Determine the (x, y) coordinate at the center of the cell enclosing the given text.  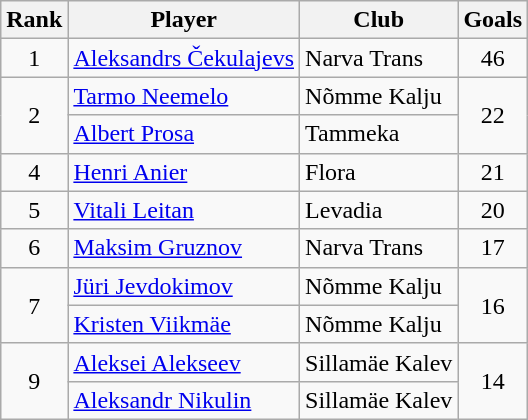
46 (493, 58)
16 (493, 305)
17 (493, 248)
22 (493, 115)
Vitali Leitan (184, 210)
Albert Prosa (184, 134)
Aleksei Alekseev (184, 362)
9 (34, 381)
20 (493, 210)
21 (493, 172)
14 (493, 381)
Club (379, 20)
Tarmo Neemelo (184, 96)
Kristen Viikmäe (184, 324)
Player (184, 20)
5 (34, 210)
Jüri Jevdokimov (184, 286)
Aleksandrs Čekulajevs (184, 58)
1 (34, 58)
Rank (34, 20)
Goals (493, 20)
4 (34, 172)
Tammeka (379, 134)
6 (34, 248)
Flora (379, 172)
Levadia (379, 210)
Maksim Gruznov (184, 248)
7 (34, 305)
Aleksandr Nikulin (184, 400)
Henri Anier (184, 172)
2 (34, 115)
